Return (X, Y) of the center of cell containing provided text 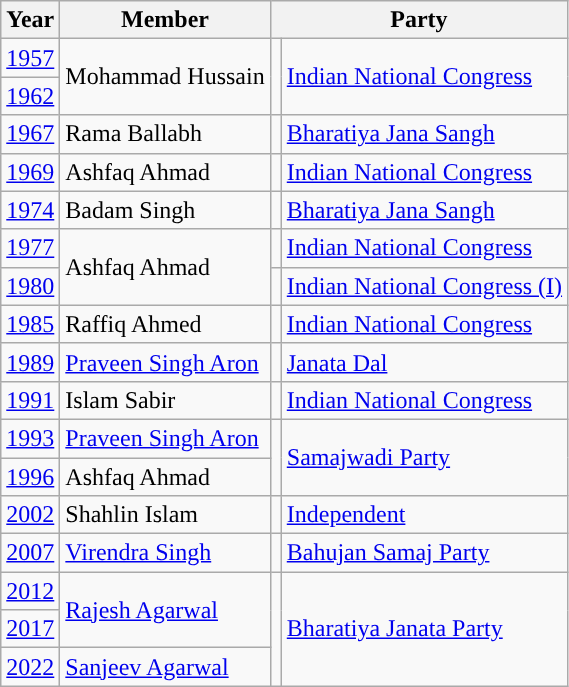
1980 (30, 286)
1969 (30, 172)
Janata Dal (424, 362)
Mohammad Hussain (165, 77)
Indian National Congress (I) (424, 286)
2017 (30, 629)
2002 (30, 515)
1989 (30, 362)
Bahujan Samaj Party (424, 553)
Independent (424, 515)
2012 (30, 591)
Islam Sabir (165, 400)
1991 (30, 400)
Sanjeev Agarwal (165, 667)
Samajwadi Party (424, 457)
Party (418, 20)
Raffiq Ahmed (165, 324)
1962 (30, 96)
Shahlin Islam (165, 515)
Year (30, 20)
1957 (30, 58)
1967 (30, 134)
Rajesh Agarwal (165, 610)
1985 (30, 324)
1974 (30, 210)
Virendra Singh (165, 553)
Badam Singh (165, 210)
2022 (30, 667)
1996 (30, 477)
Rama Ballabh (165, 134)
Member (165, 20)
Bharatiya Janata Party (424, 629)
1977 (30, 248)
2007 (30, 553)
1993 (30, 438)
